Determine the (x, y) coordinate at the center of the cell enclosing the given text.  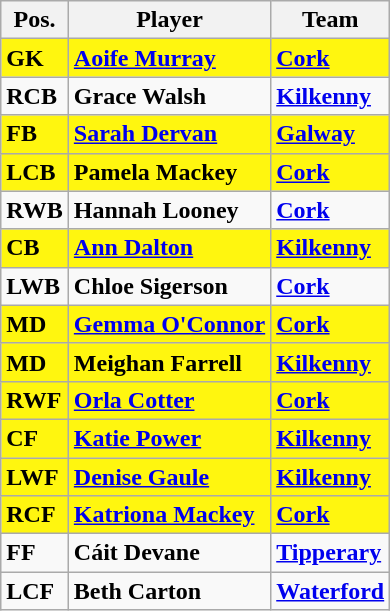
RCF (35, 515)
LWF (35, 477)
Cáit Devane (169, 553)
Team (330, 20)
Katriona Mackey (169, 515)
Galway (330, 134)
RWB (35, 210)
Sarah Dervan (169, 134)
RCB (35, 96)
Hannah Looney (169, 210)
GK (35, 58)
Katie Power (169, 438)
Gemma O'Connor (169, 324)
CF (35, 438)
Denise Gaule (169, 477)
LCB (35, 172)
RWF (35, 400)
Ann Dalton (169, 248)
FF (35, 553)
Waterford (330, 591)
Pos. (35, 20)
Aoife Murray (169, 58)
Meighan Farrell (169, 362)
Orla Cotter (169, 400)
LWB (35, 286)
Tipperary (330, 553)
Player (169, 20)
Chloe Sigerson (169, 286)
CB (35, 248)
FB (35, 134)
Grace Walsh (169, 96)
Pamela Mackey (169, 172)
Beth Carton (169, 591)
LCF (35, 591)
